From the cell containing the given text, extract its center point as (x, y) coordinate. 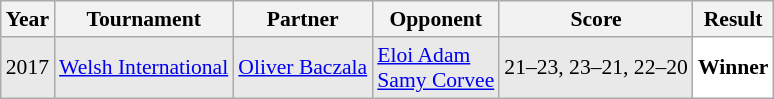
Oliver Baczala (302, 68)
Score (596, 19)
Opponent (436, 19)
Result (734, 19)
Welsh International (144, 68)
21–23, 23–21, 22–20 (596, 68)
Tournament (144, 19)
Partner (302, 19)
Eloi Adam Samy Corvee (436, 68)
Year (28, 19)
Winner (734, 68)
2017 (28, 68)
